Output the (x, y) coordinate of the center of the cell containing the given text.  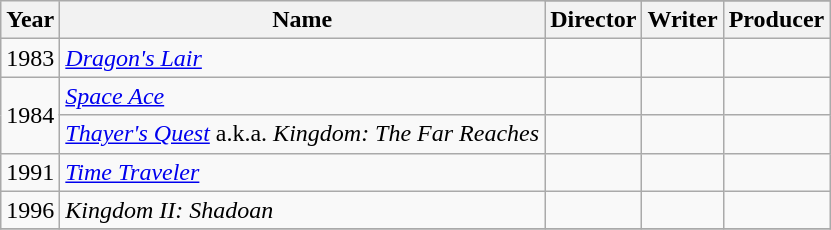
Producer (776, 20)
Time Traveler (302, 172)
1991 (30, 172)
Thayer's Quest a.k.a. Kingdom: The Far Reaches (302, 134)
Name (302, 20)
Writer (682, 20)
1983 (30, 58)
Year (30, 20)
Kingdom II: Shadoan (302, 210)
Space Ace (302, 96)
1984 (30, 115)
Director (594, 20)
Dragon's Lair (302, 58)
1996 (30, 210)
